Return the (X, Y) coordinate for the center point of the cell that contains the specified text.  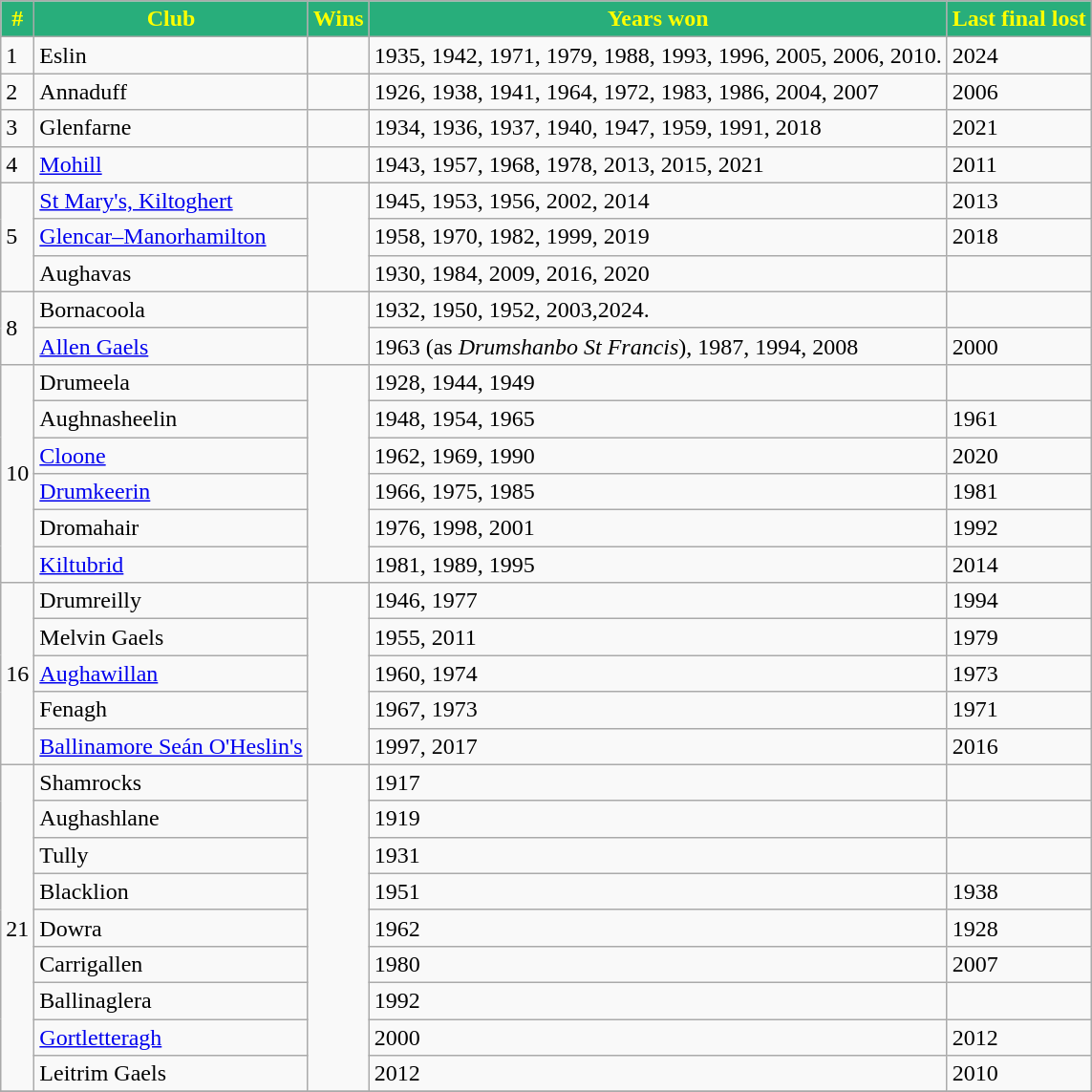
10 (17, 473)
1934, 1936, 1937, 1940, 1947, 1959, 1991, 2018 (657, 128)
Dromahair (171, 528)
Melvin Gaels (171, 637)
1928, 1944, 1949 (657, 382)
Annaduff (171, 92)
Club (171, 19)
1971 (1018, 710)
1948, 1954, 1965 (657, 418)
1946, 1977 (657, 601)
1943, 1957, 1968, 1978, 2013, 2015, 2021 (657, 164)
Gortletteragh (171, 1037)
1979 (1018, 637)
4 (17, 164)
Allen Gaels (171, 346)
Wins (338, 19)
1926, 1938, 1941, 1964, 1972, 1983, 1986, 2004, 2007 (657, 92)
Aughnasheelin (171, 418)
1961 (1018, 418)
16 (17, 674)
Kiltubrid (171, 565)
1976, 1998, 2001 (657, 528)
2018 (1018, 237)
1955, 2011 (657, 637)
1931 (657, 855)
Drumeela (171, 382)
3 (17, 128)
Ballinamore Seán O'Heslin's (171, 746)
Shamrocks (171, 782)
1938 (1018, 891)
2024 (1018, 55)
8 (17, 328)
1958, 1970, 1982, 1999, 2019 (657, 237)
2 (17, 92)
Aughashlane (171, 819)
1981, 1989, 1995 (657, 565)
St Mary's, Kiltoghert (171, 201)
1963 (as Drumshanbo St Francis), 1987, 1994, 2008 (657, 346)
1930, 1984, 2009, 2016, 2020 (657, 273)
Bornacoola (171, 310)
Blacklion (171, 891)
Years won (657, 19)
1973 (1018, 674)
1951 (657, 891)
1966, 1975, 1985 (657, 492)
1962 (657, 928)
1 (17, 55)
2013 (1018, 201)
1997, 2017 (657, 746)
1962, 1969, 1990 (657, 456)
Dowra (171, 928)
Aughavas (171, 273)
1981 (1018, 492)
1928 (1018, 928)
Mohill (171, 164)
Ballinaglera (171, 1000)
Eslin (171, 55)
21 (17, 929)
1935, 1942, 1971, 1979, 1988, 1993, 1996, 2005, 2006, 2010. (657, 55)
2014 (1018, 565)
Last final lost (1018, 19)
Carrigallen (171, 964)
1919 (657, 819)
2011 (1018, 164)
1967, 1973 (657, 710)
Glencar–Manorhamilton (171, 237)
2007 (1018, 964)
Aughawillan (171, 674)
1960, 1974 (657, 674)
2021 (1018, 128)
2020 (1018, 456)
# (17, 19)
Tully (171, 855)
Cloone (171, 456)
5 (17, 237)
2016 (1018, 746)
1932, 1950, 1952, 2003,2024. (657, 310)
Fenagh (171, 710)
1980 (657, 964)
2006 (1018, 92)
Drumkeerin (171, 492)
Glenfarne (171, 128)
Drumreilly (171, 601)
1917 (657, 782)
1994 (1018, 601)
1945, 1953, 1956, 2002, 2014 (657, 201)
Leitrim Gaels (171, 1074)
2010 (1018, 1074)
